Determine the [x, y] coordinate at the center of the cell enclosing the given text.  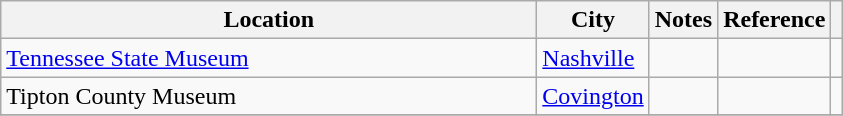
Location [269, 20]
Tennessee State Museum [269, 58]
Nashville [593, 58]
Covington [593, 96]
Tipton County Museum [269, 96]
City [593, 20]
Reference [774, 20]
Notes [683, 20]
